Determine the (X, Y) coordinate at the center of the cell enclosing the given text.  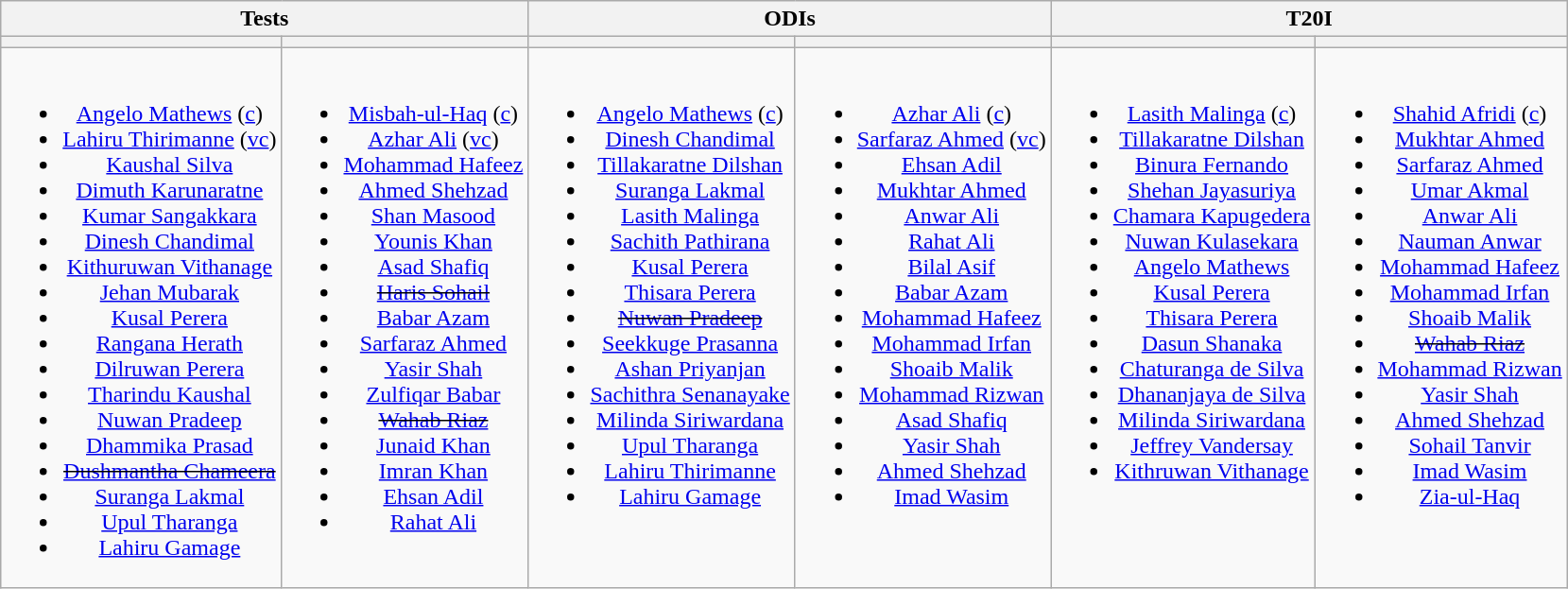
Tests (265, 19)
ODIs (790, 19)
T20I (1309, 19)
